Locate the cell with the specified text and output its (X, Y) center coordinate. 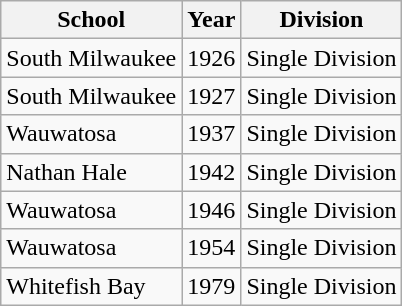
Division (322, 20)
1926 (212, 58)
1927 (212, 96)
1979 (212, 286)
1937 (212, 134)
1954 (212, 248)
Whitefish Bay (92, 286)
1946 (212, 210)
Year (212, 20)
1942 (212, 172)
Nathan Hale (92, 172)
School (92, 20)
